For the text-containing cell, return its midpoint in (x, y) coordinate format. 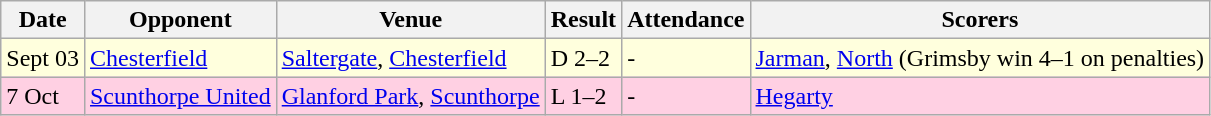
Result (583, 20)
Sept 03 (43, 58)
Chesterfield (180, 58)
Saltergate, Chesterfield (410, 58)
Scunthorpe United (180, 96)
Date (43, 20)
Attendance (686, 20)
Opponent (180, 20)
7 Oct (43, 96)
D 2–2 (583, 58)
Hegarty (980, 96)
Scorers (980, 20)
L 1–2 (583, 96)
Glanford Park, Scunthorpe (410, 96)
Venue (410, 20)
Jarman, North (Grimsby win 4–1 on penalties) (980, 58)
